Provide the (x, y) coordinate of the cell's center where the given text is located.  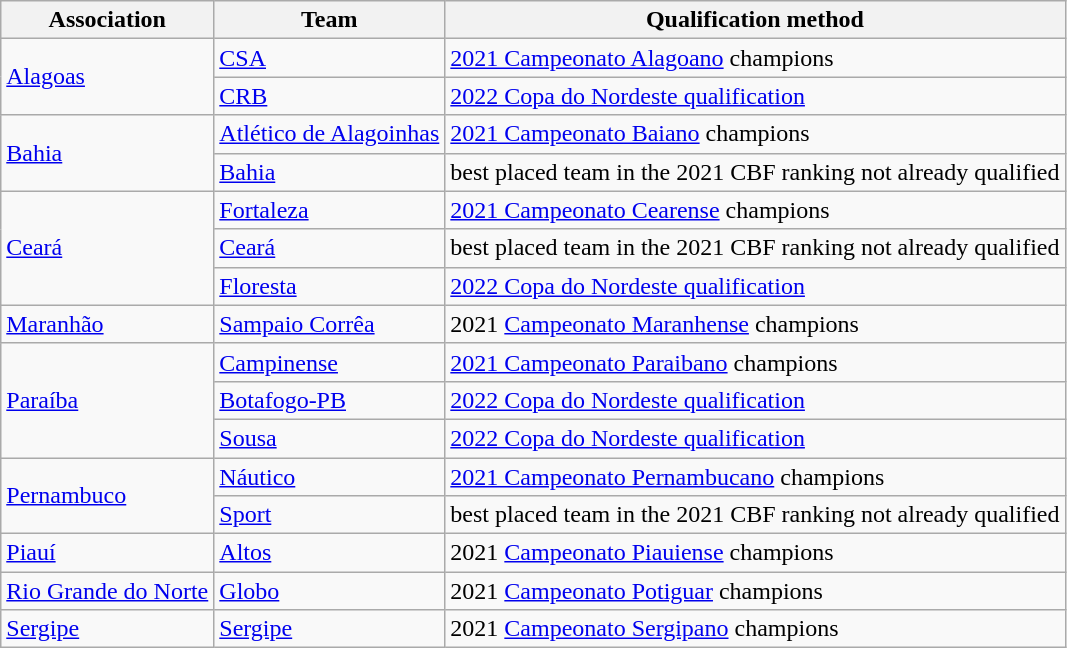
Fortaleza (330, 210)
Qualification method (755, 20)
Náutico (330, 477)
Maranhão (108, 324)
Floresta (330, 286)
CSA (330, 58)
2021 Campeonato Piauiense champions (755, 553)
2021 Campeonato Paraibano champions (755, 362)
Pernambuco (108, 496)
Rio Grande do Norte (108, 591)
Piauí (108, 553)
Association (108, 20)
Paraíba (108, 400)
Sampaio Corrêa (330, 324)
2021 Campeonato Baiano champions (755, 134)
2021 Campeonato Cearense champions (755, 210)
2021 Campeonato Potiguar champions (755, 591)
Sport (330, 515)
Botafogo-PB (330, 400)
CRB (330, 96)
Alagoas (108, 77)
Sousa (330, 438)
Atlético de Alagoinhas (330, 134)
2021 Campeonato Sergipano champions (755, 629)
Team (330, 20)
2021 Campeonato Alagoano champions (755, 58)
2021 Campeonato Pernambucano champions (755, 477)
Altos (330, 553)
Globo (330, 591)
Campinense (330, 362)
2021 Campeonato Maranhense champions (755, 324)
